For the text-containing cell, return its midpoint in [X, Y] coordinate format. 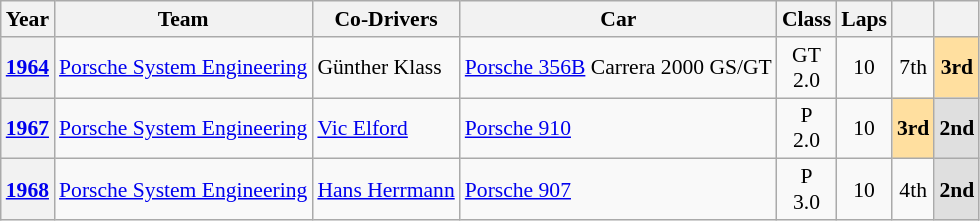
4th [914, 190]
Porsche 910 [618, 128]
1968 [28, 190]
P2.0 [806, 128]
Porsche 356B Carrera 2000 GS/GT [618, 68]
Hans Herrmann [386, 190]
Laps [864, 19]
GT2.0 [806, 68]
Team [183, 19]
Car [618, 19]
7th [914, 68]
Co-Drivers [386, 19]
Year [28, 19]
Porsche 907 [618, 190]
1964 [28, 68]
1967 [28, 128]
P3.0 [806, 190]
Vic Elford [386, 128]
Class [806, 19]
Günther Klass [386, 68]
